For the text-containing cell, return its midpoint in (X, Y) coordinate format. 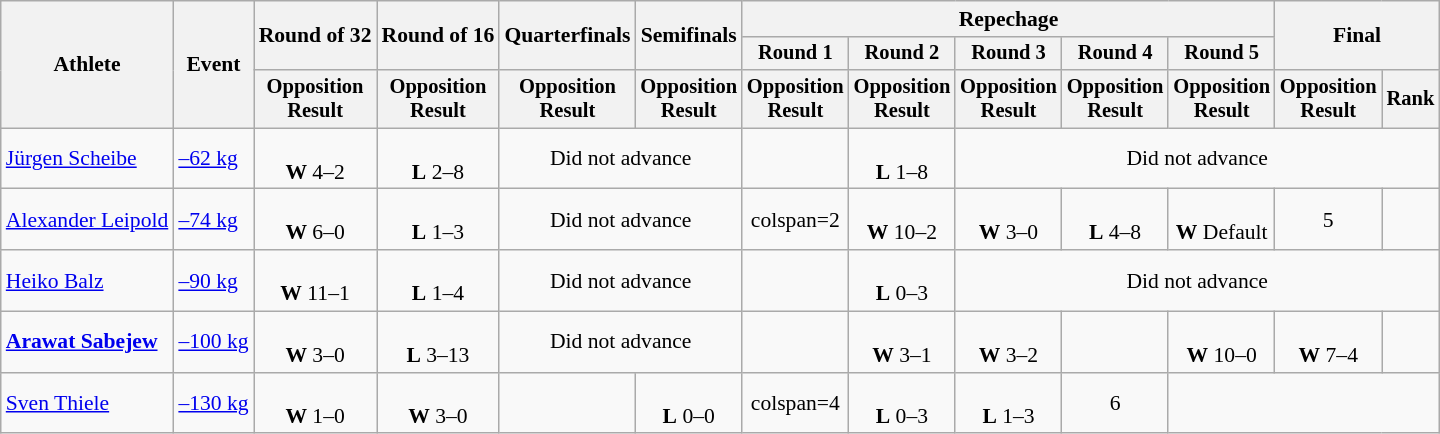
colspan=2 (796, 220)
Round 4 (1116, 54)
6 (1116, 404)
W 10–0 (1222, 342)
Round of 16 (438, 36)
L 3–13 (438, 342)
W 11–1 (316, 280)
Round of 32 (316, 36)
W 7–4 (1328, 342)
Round 1 (796, 54)
Athlete (88, 64)
5 (1328, 220)
–62 kg (213, 158)
L 2–8 (438, 158)
W 6–0 (316, 220)
–130 kg (213, 404)
W 3–1 (902, 342)
Jürgen Scheibe (88, 158)
Sven Thiele (88, 404)
L 4–8 (1116, 220)
Final (1357, 36)
W 10–2 (902, 220)
Rank (1411, 99)
L 1–8 (902, 158)
Arawat Sabejew (88, 342)
Round 2 (902, 54)
W Default (1222, 220)
Round 5 (1222, 54)
colspan=4 (796, 404)
L 0–0 (688, 404)
–100 kg (213, 342)
Heiko Balz (88, 280)
Alexander Leipold (88, 220)
L 1–4 (438, 280)
Round 3 (1008, 54)
W 3–2 (1008, 342)
Repechage (1008, 19)
Quarterfinals (567, 36)
–90 kg (213, 280)
Event (213, 64)
W 4–2 (316, 158)
–74 kg (213, 220)
Semifinals (688, 36)
W 1–0 (316, 404)
